Output the [X, Y] coordinate of the center of the cell containing the given text.  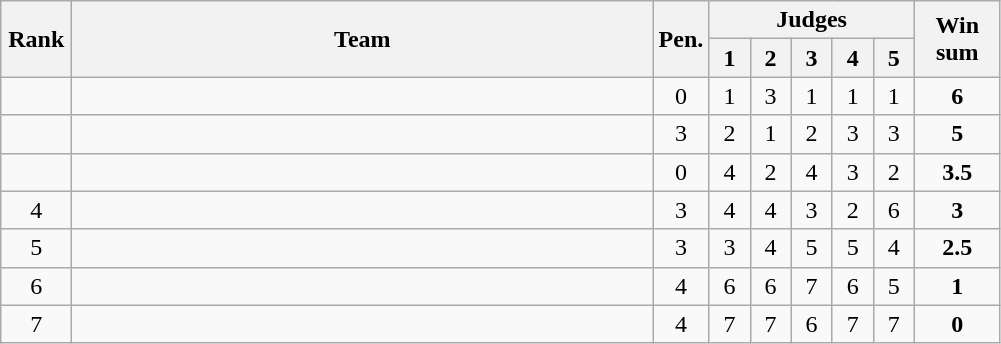
Team [362, 39]
Pen. [681, 39]
Win sum [957, 39]
Rank [36, 39]
Judges [812, 20]
2.5 [957, 248]
3.5 [957, 172]
